Output the [x, y] coordinate of the center of the cell containing the given text.  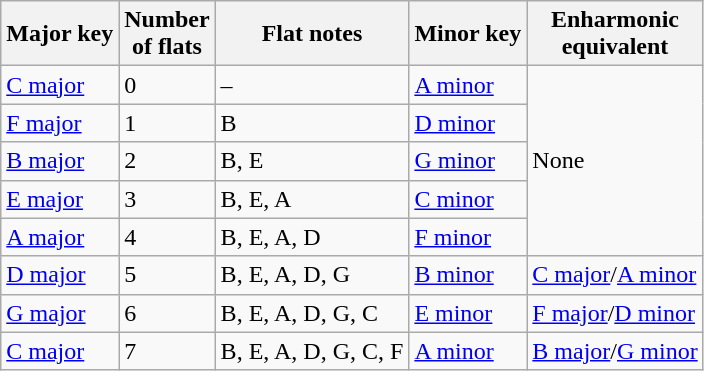
7 [167, 351]
B [312, 123]
F minor [468, 237]
E minor [468, 313]
– [312, 85]
None [615, 161]
B, E, A, D, G, C [312, 313]
Major key [60, 34]
1 [167, 123]
B, E, A, D, G [312, 275]
G major [60, 313]
Numberof flats [167, 34]
B, E, A, D, G, C, F [312, 351]
F major/D minor [615, 313]
B, E, A [312, 199]
C minor [468, 199]
E major [60, 199]
D minor [468, 123]
Flat notes [312, 34]
B, E, A, D [312, 237]
D major [60, 275]
B major/G minor [615, 351]
4 [167, 237]
Minor key [468, 34]
6 [167, 313]
2 [167, 161]
F major [60, 123]
Enharmonicequivalent [615, 34]
B major [60, 161]
3 [167, 199]
G minor [468, 161]
B minor [468, 275]
0 [167, 85]
A major [60, 237]
5 [167, 275]
C major/A minor [615, 275]
B, E [312, 161]
